Locate the cell with the specified text and output its [x, y] center coordinate. 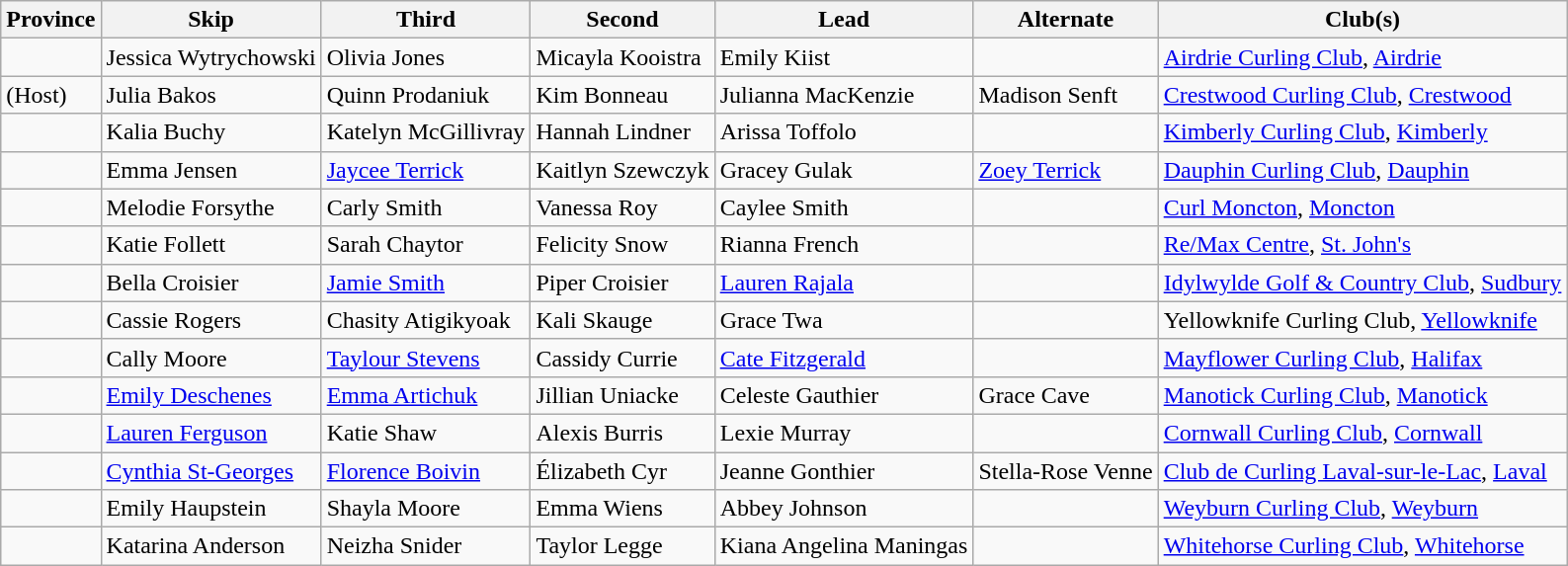
Kalia Buchy [211, 132]
Lauren Rajala [844, 283]
Jeanne Gonthier [844, 471]
Emily Kiist [844, 57]
Katie Follett [211, 245]
Piper Croisier [622, 283]
Taylor Legge [622, 546]
Kaitlyn Szewczyk [622, 170]
Olivia Jones [426, 57]
Mayflower Curling Club, Halifax [1362, 358]
Jillian Uniacke [622, 395]
(Host) [51, 95]
Emma Artichuk [426, 395]
Lead [844, 20]
Cate Fitzgerald [844, 358]
Katarina Anderson [211, 546]
Arissa Toffolo [844, 132]
Kim Bonneau [622, 95]
Taylour Stevens [426, 358]
Idylwylde Golf & Country Club, Sudbury [1362, 283]
Julianna MacKenzie [844, 95]
Emma Jensen [211, 170]
Lexie Murray [844, 433]
Kimberly Curling Club, Kimberly [1362, 132]
Cynthia St-Georges [211, 471]
Province [51, 20]
Zoey Terrick [1065, 170]
Yellowknife Curling Club, Yellowknife [1362, 320]
Madison Senft [1065, 95]
Élizabeth Cyr [622, 471]
Kali Skauge [622, 320]
Abbey Johnson [844, 509]
Cassidy Currie [622, 358]
Florence Boivin [426, 471]
Kiana Angelina Maningas [844, 546]
Cornwall Curling Club, Cornwall [1362, 433]
Third [426, 20]
Cally Moore [211, 358]
Sarah Chaytor [426, 245]
Re/Max Centre, St. John's [1362, 245]
Vanessa Roy [622, 207]
Emily Haupstein [211, 509]
Cassie Rogers [211, 320]
Club(s) [1362, 20]
Julia Bakos [211, 95]
Shayla Moore [426, 509]
Neizha Snider [426, 546]
Lauren Ferguson [211, 433]
Rianna French [844, 245]
Celeste Gauthier [844, 395]
Jaycee Terrick [426, 170]
Emma Wiens [622, 509]
Katie Shaw [426, 433]
Quinn Prodaniuk [426, 95]
Grace Twa [844, 320]
Gracey Gulak [844, 170]
Skip [211, 20]
Manotick Curling Club, Manotick [1362, 395]
Alexis Burris [622, 433]
Stella-Rose Venne [1065, 471]
Emily Deschenes [211, 395]
Chasity Atigikyoak [426, 320]
Felicity Snow [622, 245]
Alternate [1065, 20]
Melodie Forsythe [211, 207]
Micayla Kooistra [622, 57]
Katelyn McGillivray [426, 132]
Caylee Smith [844, 207]
Club de Curling Laval-sur-le-Lac, Laval [1362, 471]
Bella Croisier [211, 283]
Carly Smith [426, 207]
Jamie Smith [426, 283]
Second [622, 20]
Jessica Wytrychowski [211, 57]
Grace Cave [1065, 395]
Hannah Lindner [622, 132]
Weyburn Curling Club, Weyburn [1362, 509]
Curl Moncton, Moncton [1362, 207]
Whitehorse Curling Club, Whitehorse [1362, 546]
Dauphin Curling Club, Dauphin [1362, 170]
Airdrie Curling Club, Airdrie [1362, 57]
Crestwood Curling Club, Crestwood [1362, 95]
